Output the (X, Y) coordinate of the center of the cell containing the given text.  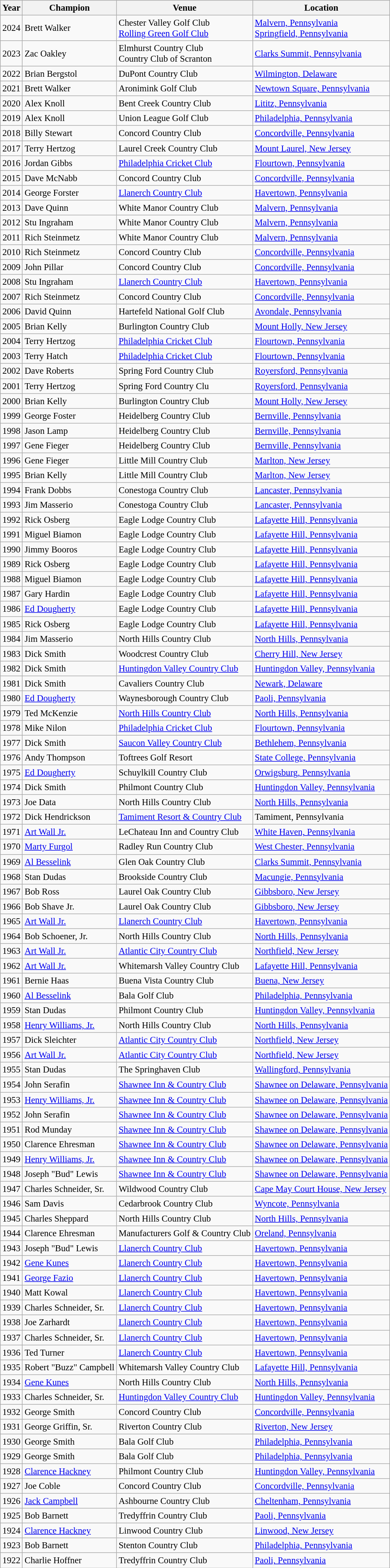
1989 (11, 564)
Laurel Creek Country Club (185, 148)
1923 (11, 1546)
Marty Furgol (70, 847)
Terry Hatch (70, 356)
Manufacturers Golf & Country Club (185, 1233)
1965 (11, 921)
Bob Shave Jr. (70, 906)
2020 (11, 104)
1974 (11, 787)
2021 (11, 89)
1941 (11, 1278)
1967 (11, 891)
1984 (11, 639)
Macungie, Pennsylvania (322, 877)
1942 (11, 1263)
Dave Roberts (70, 371)
2017 (11, 148)
Ted McKenzie (70, 713)
Orwigsburg, Pennsylvania (322, 773)
George Griffin, Sr. (70, 1427)
Spring Ford Country Club (185, 371)
Matt Kowal (70, 1293)
Saucon Valley Country Club (185, 743)
1990 (11, 550)
Charles Sheppard (70, 1218)
Buena Vista Country Club (185, 981)
David Quinn (70, 312)
Brian Bergstol (70, 74)
1992 (11, 520)
2022 (11, 74)
1976 (11, 758)
1953 (11, 1100)
2019 (11, 118)
Cedarbrook Country Club (185, 1204)
White Haven, Pennsylvania (322, 832)
2007 (11, 297)
1929 (11, 1456)
1963 (11, 951)
Waynesborough Country Club (185, 698)
1982 (11, 668)
Buena, New Jersey (322, 981)
Wilmington, Delaware (322, 74)
Ashbourne Country Club (185, 1501)
Sam Davis (70, 1204)
1970 (11, 847)
Toftrees Golf Resort (185, 758)
1936 (11, 1352)
1938 (11, 1323)
Riverton Country Club (185, 1427)
Bob Schoener, Jr. (70, 936)
Gary Hardin (70, 594)
2009 (11, 267)
1932 (11, 1412)
Malvern, PennsylvaniaSpringfield, Pennsylvania (322, 28)
Oreland, Pennsylvania (322, 1233)
1926 (11, 1501)
1971 (11, 832)
Year (11, 8)
State College, Pennsylvania (322, 758)
Wallingford, Pennsylvania (322, 1070)
2018 (11, 133)
1977 (11, 743)
Rod Munday (70, 1129)
2015 (11, 178)
2008 (11, 282)
Dick Sleichter (70, 1040)
Joe Coble (70, 1486)
Avondale, Pennsylvania (322, 312)
1928 (11, 1472)
1988 (11, 579)
1979 (11, 713)
1994 (11, 490)
1983 (11, 654)
1935 (11, 1367)
1996 (11, 460)
Stenton Country Club (185, 1546)
1964 (11, 936)
1944 (11, 1233)
George Forster (70, 193)
Location (322, 8)
1985 (11, 624)
Bob Ross (70, 891)
2005 (11, 327)
LeChateau Inn and Country Club (185, 832)
Bernie Haas (70, 981)
1943 (11, 1248)
1980 (11, 698)
DuPont Country Club (185, 74)
1924 (11, 1531)
Union League Golf Club (185, 118)
George Fazio (70, 1278)
1957 (11, 1040)
1951 (11, 1129)
Andy Thompson (70, 758)
1937 (11, 1337)
Hartefeld National Golf Club (185, 312)
Glen Oak Country Club (185, 862)
2012 (11, 223)
Billy Stewart (70, 133)
Mount Laurel, New Jersey (322, 148)
Venue (185, 8)
Elmhurst Country ClubCountry Club of Scranton (185, 54)
Joe Data (70, 802)
1999 (11, 416)
1933 (11, 1397)
John Pillar (70, 267)
Tamiment Resort & Country Club (185, 817)
Chester Valley Golf ClubRolling Green Golf Club (185, 28)
Bent Creek Country Club (185, 104)
1978 (11, 728)
1991 (11, 535)
Joe Zarhardt (70, 1323)
1959 (11, 1010)
1987 (11, 594)
1960 (11, 996)
Lititz, Pennsylvania (322, 104)
Linwood, New Jersey (322, 1531)
1993 (11, 505)
1981 (11, 683)
1947 (11, 1189)
1997 (11, 446)
Champion (70, 8)
1946 (11, 1204)
2016 (11, 163)
Dick Hendrickson (70, 817)
Mike Nilon (70, 728)
Cheltenham, Pennsylvania (322, 1501)
Tamiment, Pennsylvania (322, 817)
1958 (11, 1025)
2014 (11, 193)
George Foster (70, 416)
Wyncote, Pennsylvania (322, 1204)
1975 (11, 773)
1961 (11, 981)
1945 (11, 1218)
West Chester, Pennsylvania (322, 847)
Wildwood Country Club (185, 1189)
Jimmy Booros (70, 550)
1927 (11, 1486)
2001 (11, 386)
1930 (11, 1441)
1962 (11, 966)
Newark, Delaware (322, 683)
Robert "Buzz" Campbell (70, 1367)
Jordan Gibbs (70, 163)
2003 (11, 356)
Linwood Country Club (185, 1531)
Dave Quinn (70, 208)
1956 (11, 1055)
1955 (11, 1070)
1922 (11, 1560)
1986 (11, 609)
Riverton, New Jersey (322, 1427)
Spring Ford Country Clu (185, 386)
Aronimink Golf Club (185, 89)
Jason Lamp (70, 431)
Frank Dobbs (70, 490)
1950 (11, 1144)
2011 (11, 237)
2013 (11, 208)
2004 (11, 341)
2024 (11, 28)
2006 (11, 312)
1972 (11, 817)
1968 (11, 877)
Bethlehem, Pennsylvania (322, 743)
Woodcrest Country Club (185, 654)
Brookside Country Club (185, 877)
2002 (11, 371)
1934 (11, 1382)
Ted Turner (70, 1352)
Schuylkill Country Club (185, 773)
1948 (11, 1174)
1995 (11, 475)
2023 (11, 54)
Charlie Hoffner (70, 1560)
Cavaliers Country Club (185, 683)
1940 (11, 1293)
2000 (11, 401)
2010 (11, 252)
Radley Run Country Club (185, 847)
Cape May Court House, New Jersey (322, 1189)
Newtown Square, Pennsylvania (322, 89)
1925 (11, 1516)
1939 (11, 1308)
Zac Oakley (70, 54)
1998 (11, 431)
1966 (11, 906)
1973 (11, 802)
Cherry Hill, New Jersey (322, 654)
Dave McNabb (70, 178)
The Springhaven Club (185, 1070)
1952 (11, 1114)
Jack Campbell (70, 1501)
1949 (11, 1159)
1969 (11, 862)
1931 (11, 1427)
1954 (11, 1085)
